From the cell containing the given text, extract its center point as [x, y] coordinate. 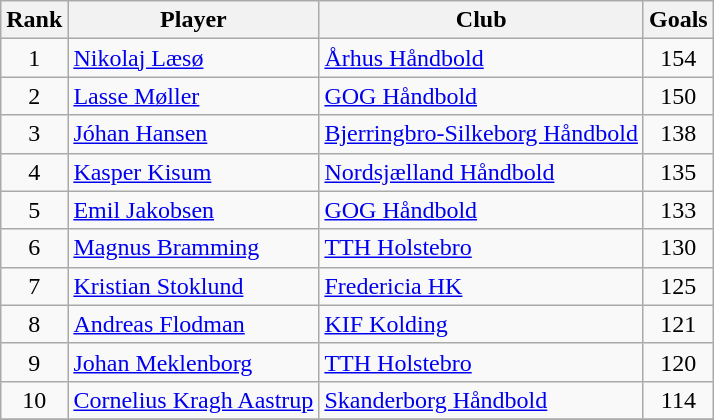
5 [34, 210]
Emil Jakobsen [194, 210]
Kristian Stoklund [194, 286]
Goals [678, 20]
114 [678, 400]
10 [34, 400]
Århus Håndbold [482, 58]
120 [678, 362]
Johan Meklenborg [194, 362]
Nordsjælland Håndbold [482, 172]
Cornelius Kragh Aastrup [194, 400]
Skanderborg Håndbold [482, 400]
Bjerringbro-Silkeborg Håndbold [482, 134]
Magnus Bramming [194, 248]
121 [678, 324]
8 [34, 324]
135 [678, 172]
6 [34, 248]
Rank [34, 20]
9 [34, 362]
KIF Kolding [482, 324]
130 [678, 248]
Player [194, 20]
2 [34, 96]
Fredericia HK [482, 286]
1 [34, 58]
138 [678, 134]
133 [678, 210]
Andreas Flodman [194, 324]
Jóhan Hansen [194, 134]
Kasper Kisum [194, 172]
7 [34, 286]
125 [678, 286]
150 [678, 96]
Nikolaj Læsø [194, 58]
4 [34, 172]
Club [482, 20]
154 [678, 58]
3 [34, 134]
Lasse Møller [194, 96]
